For the text-containing cell, return its midpoint in [x, y] coordinate format. 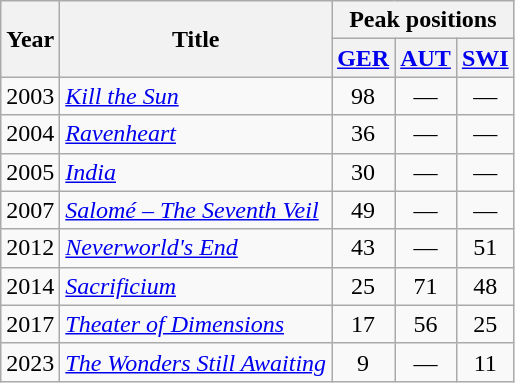
51 [485, 248]
Kill the Sun [196, 96]
98 [364, 96]
49 [364, 210]
Sacrificium [196, 286]
Salomé – The Seventh Veil [196, 210]
AUT [426, 58]
2017 [30, 324]
Theater of Dimensions [196, 324]
2003 [30, 96]
GER [364, 58]
India [196, 172]
2005 [30, 172]
SWI [485, 58]
2004 [30, 134]
2012 [30, 248]
Neverworld's End [196, 248]
11 [485, 362]
The Wonders Still Awaiting [196, 362]
Title [196, 39]
56 [426, 324]
Peak positions [424, 20]
Ravenheart [196, 134]
71 [426, 286]
9 [364, 362]
2007 [30, 210]
17 [364, 324]
2023 [30, 362]
36 [364, 134]
2014 [30, 286]
Year [30, 39]
43 [364, 248]
48 [485, 286]
30 [364, 172]
